Provide the (x, y) coordinate of the cell's center where the given text is located.  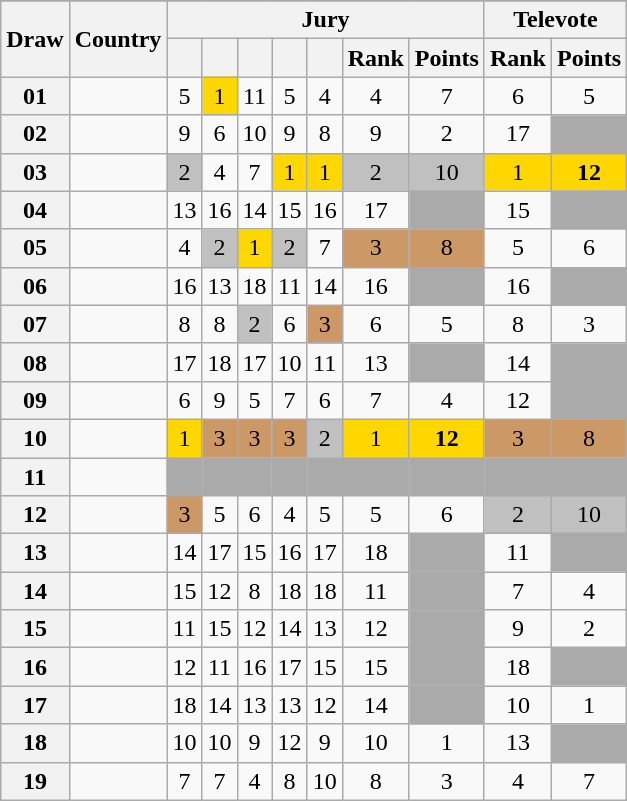
02 (35, 134)
04 (35, 210)
08 (35, 362)
Draw (35, 39)
Televote (555, 20)
19 (35, 781)
07 (35, 324)
09 (35, 400)
06 (35, 286)
Country (118, 39)
01 (35, 96)
Jury (326, 20)
03 (35, 172)
05 (35, 248)
